Scan for the cell matching the given text and deliver its (x, y) coordinate at center. 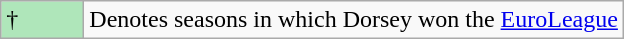
Denotes seasons in which Dorsey won the EuroLeague (354, 20)
† (42, 20)
